Detect which cell encompasses the target text, then output its (x, y) center coordinate. 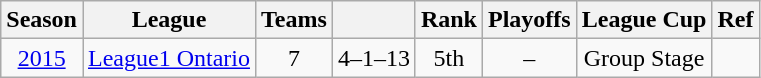
Ref (736, 20)
2015 (42, 58)
4–1–13 (374, 58)
5th (448, 58)
Rank (448, 20)
– (530, 58)
League1 Ontario (168, 58)
Teams (294, 20)
Playoffs (530, 20)
League (168, 20)
Group Stage (644, 58)
Season (42, 20)
League Cup (644, 20)
7 (294, 58)
